Capture the cell that displays the provided text and extract its (x, y) central coordinate. 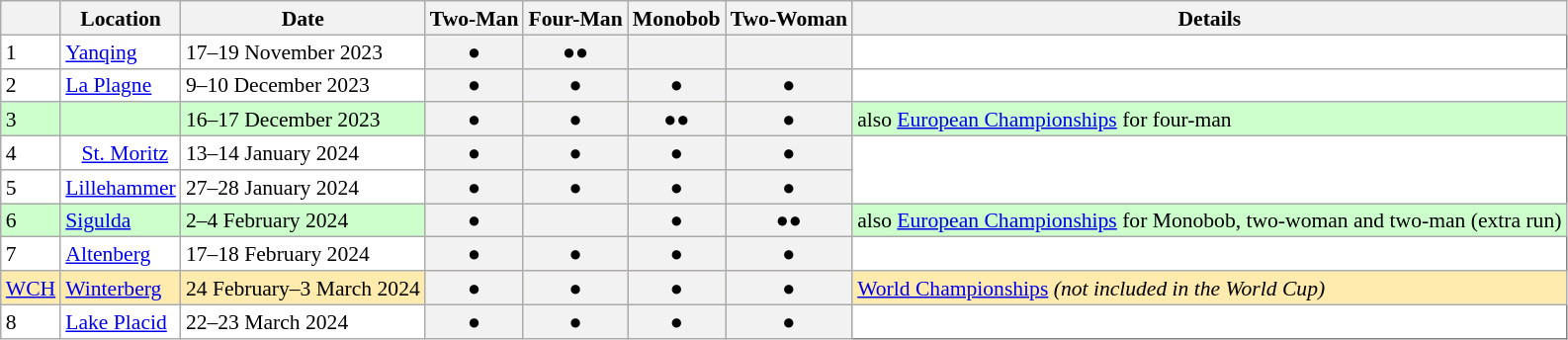
La Plagne (121, 85)
WCH (31, 288)
Altenberg (121, 254)
also European Championships for Monobob, two-woman and two-man (extra run) (1209, 220)
9–10 December 2023 (303, 85)
Lillehammer (121, 187)
5 (31, 187)
22–23 March 2024 (303, 321)
Lake Placid (121, 321)
World Championships (not included in the World Cup) (1209, 288)
2 (31, 85)
6 (31, 220)
3 (31, 120)
13–14 January 2024 (303, 153)
Winterberg (121, 288)
Date (303, 18)
Two-Man (475, 18)
Four-Man (575, 18)
17–19 November 2023 (303, 51)
27–28 January 2024 (303, 187)
2–4 February 2024 (303, 220)
16–17 December 2023 (303, 120)
also European Championships for four-man (1209, 120)
Yanqing (121, 51)
St. Moritz (121, 153)
Two-Woman (789, 18)
8 (31, 321)
17–18 February 2024 (303, 254)
Location (121, 18)
7 (31, 254)
4 (31, 153)
1 (31, 51)
Monobob (676, 18)
24 February–3 March 2024 (303, 288)
Details (1209, 18)
Sigulda (121, 220)
